Identify which cell holds the provided text, then report its (X, Y) central coordinate. 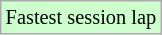
Fastest session lap (81, 17)
